Return the (X, Y) coordinate for the center point of the cell that contains the specified text.  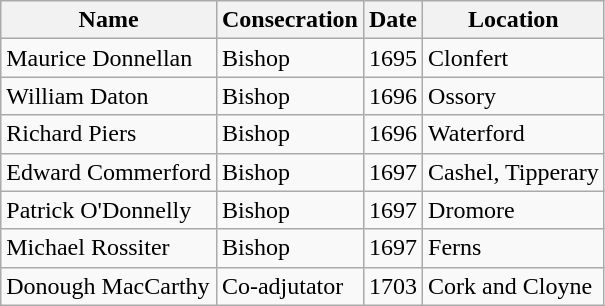
Maurice Donnellan (109, 58)
Ferns (514, 248)
Ossory (514, 96)
Michael Rossiter (109, 248)
William Daton (109, 96)
Location (514, 20)
Co-adjutator (290, 286)
1703 (392, 286)
1695 (392, 58)
Donough MacCarthy (109, 286)
Edward Commerford (109, 172)
Patrick O'Donnelly (109, 210)
Dromore (514, 210)
Waterford (514, 134)
Consecration (290, 20)
Cashel, Tipperary (514, 172)
Cork and Cloyne (514, 286)
Clonfert (514, 58)
Date (392, 20)
Name (109, 20)
Richard Piers (109, 134)
